For the text-containing cell, return its midpoint in [X, Y] coordinate format. 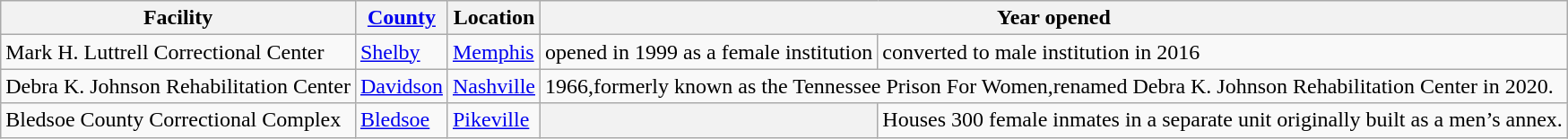
County [402, 18]
Davidson [402, 86]
Bledsoe County Correctional Complex [178, 120]
1966,formerly known as the Tennessee Prison For Women,renamed Debra K. Johnson Rehabilitation Center in 2020. [1054, 86]
Bledsoe [402, 120]
Shelby [402, 52]
Year opened [1054, 18]
converted to male institution in 2016 [1223, 52]
Debra K. Johnson Rehabilitation Center [178, 86]
Nashville [493, 86]
opened in 1999 as a female institution [709, 52]
Houses 300 female inmates in a separate unit originally built as a men’s annex. [1223, 120]
Location [493, 18]
Memphis [493, 52]
Facility [178, 18]
Mark H. Luttrell Correctional Center [178, 52]
Pikeville [493, 120]
